Extract the (X, Y) coordinate from the center of the cell holding the provided text.  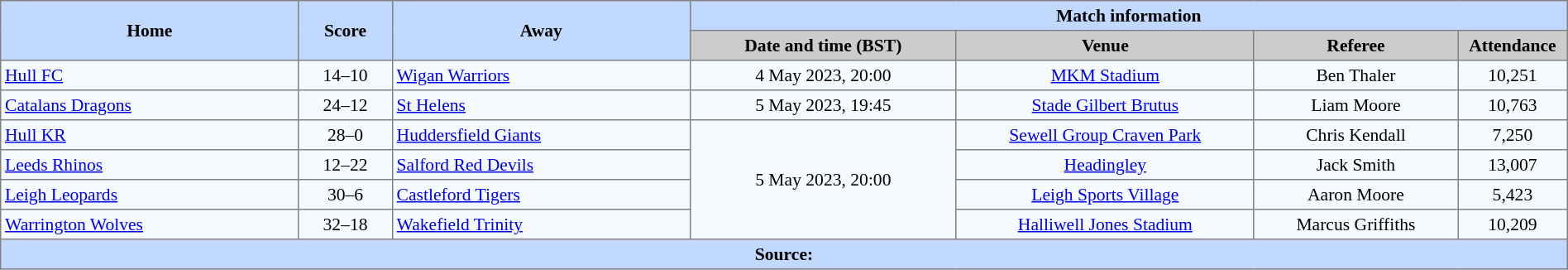
Stade Gilbert Brutus (1105, 105)
Headingley (1105, 165)
Warrington Wolves (150, 224)
Venue (1105, 46)
St Helens (541, 105)
Chris Kendall (1355, 135)
Home (150, 31)
Score (346, 31)
28–0 (346, 135)
Wigan Warriors (541, 75)
Jack Smith (1355, 165)
5 May 2023, 19:45 (823, 105)
Halliwell Jones Stadium (1105, 224)
Salford Red Devils (541, 165)
Huddersfield Giants (541, 135)
14–10 (346, 75)
Catalans Dragons (150, 105)
30–6 (346, 195)
4 May 2023, 20:00 (823, 75)
10,251 (1513, 75)
7,250 (1513, 135)
12–22 (346, 165)
10,763 (1513, 105)
Match information (1128, 16)
5 May 2023, 20:00 (823, 180)
Leeds Rhinos (150, 165)
Sewell Group Craven Park (1105, 135)
24–12 (346, 105)
Source: (784, 254)
Castleford Tigers (541, 195)
Referee (1355, 46)
Wakefield Trinity (541, 224)
Attendance (1513, 46)
13,007 (1513, 165)
Away (541, 31)
MKM Stadium (1105, 75)
Hull KR (150, 135)
Date and time (BST) (823, 46)
Liam Moore (1355, 105)
32–18 (346, 224)
Hull FC (150, 75)
Ben Thaler (1355, 75)
Leigh Leopards (150, 195)
Marcus Griffiths (1355, 224)
Leigh Sports Village (1105, 195)
10,209 (1513, 224)
5,423 (1513, 195)
Aaron Moore (1355, 195)
